Provide the [x, y] coordinate of the cell's center where the given text is located.  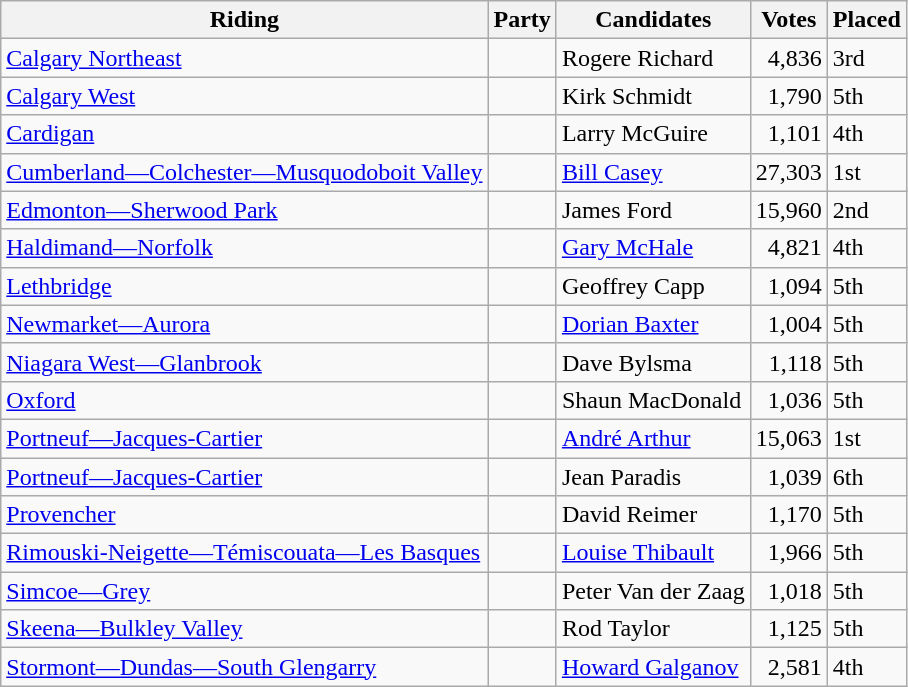
David Reimer [653, 515]
4,836 [788, 58]
1,036 [788, 400]
Candidates [653, 20]
André Arthur [653, 438]
6th [866, 477]
27,303 [788, 172]
Howard Galganov [653, 667]
Larry McGuire [653, 134]
Riding [244, 20]
4,821 [788, 248]
1,966 [788, 553]
Stormont—Dundas—South Glengarry [244, 667]
Peter Van der Zaag [653, 591]
15,063 [788, 438]
Kirk Schmidt [653, 96]
1,018 [788, 591]
1,118 [788, 362]
1,094 [788, 286]
2,581 [788, 667]
Bill Casey [653, 172]
Dave Bylsma [653, 362]
Calgary Northeast [244, 58]
Votes [788, 20]
Lethbridge [244, 286]
Niagara West—Glanbrook [244, 362]
2nd [866, 210]
1,790 [788, 96]
Shaun MacDonald [653, 400]
Gary McHale [653, 248]
1,039 [788, 477]
Rimouski-Neigette—Témiscouata—Les Basques [244, 553]
Rod Taylor [653, 629]
James Ford [653, 210]
Placed [866, 20]
Dorian Baxter [653, 324]
Cardigan [244, 134]
Oxford [244, 400]
Simcoe—Grey [244, 591]
Cumberland—Colchester—Musquodoboit Valley [244, 172]
Party [522, 20]
1,101 [788, 134]
Skeena—Bulkley Valley [244, 629]
Jean Paradis [653, 477]
1,004 [788, 324]
1,125 [788, 629]
Geoffrey Capp [653, 286]
Rogere Richard [653, 58]
Haldimand—Norfolk [244, 248]
Edmonton—Sherwood Park [244, 210]
1,170 [788, 515]
Calgary West [244, 96]
3rd [866, 58]
15,960 [788, 210]
Provencher [244, 515]
Louise Thibault [653, 553]
Newmarket—Aurora [244, 324]
